Search for the cell housing the specified text and yield its [X, Y] center coordinate. 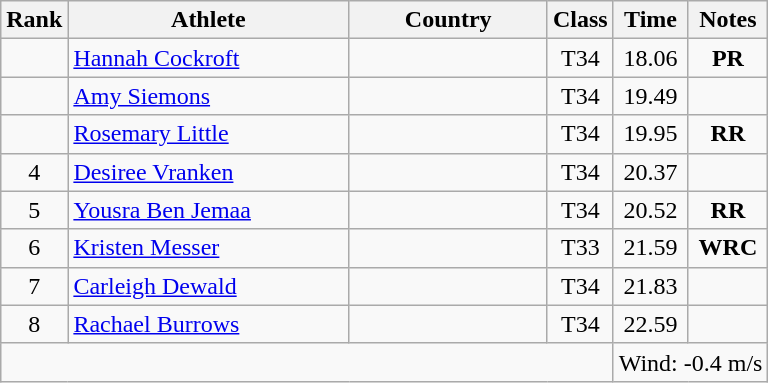
T33 [580, 248]
Country [448, 20]
Notes [728, 20]
Rank [34, 20]
Yousra Ben Jemaa [208, 210]
22.59 [650, 324]
6 [34, 248]
18.06 [650, 58]
4 [34, 172]
Rosemary Little [208, 134]
Carleigh Dewald [208, 286]
8 [34, 324]
21.83 [650, 286]
Kristen Messer [208, 248]
Time [650, 20]
19.95 [650, 134]
Amy Siemons [208, 96]
Class [580, 20]
Rachael Burrows [208, 324]
19.49 [650, 96]
20.37 [650, 172]
Athlete [208, 20]
Desiree Vranken [208, 172]
5 [34, 210]
Wind: -0.4 m/s [690, 362]
Hannah Cockroft [208, 58]
7 [34, 286]
21.59 [650, 248]
PR [728, 58]
20.52 [650, 210]
WRC [728, 248]
